Identify which cell holds the provided text, then report its [X, Y] central coordinate. 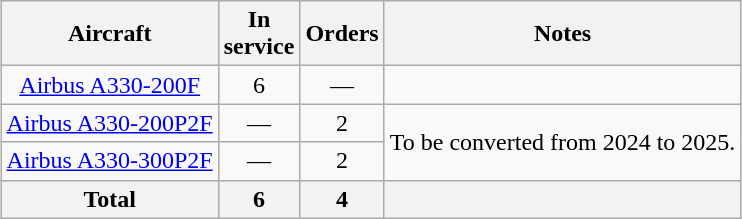
Airbus A330-300P2F [110, 161]
In service [259, 34]
Airbus A330-200F [110, 85]
Airbus A330-200P2F [110, 123]
Orders [342, 34]
4 [342, 199]
To be converted from 2024 to 2025. [562, 142]
Aircraft [110, 34]
Notes [562, 34]
Total [110, 199]
